Find where the given text appears and provide that cell's center as [x, y] coordinate. 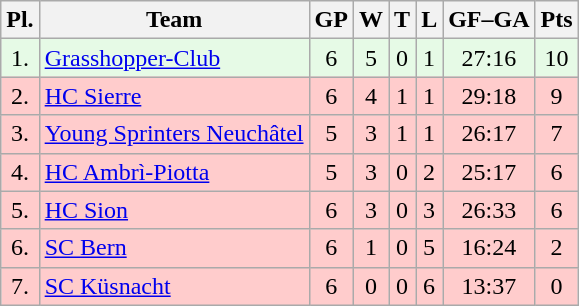
6. [20, 248]
L [430, 20]
GP [331, 20]
GF–GA [489, 20]
1. [20, 58]
HC Sierre [174, 96]
16:24 [489, 248]
10 [556, 58]
HC Ambrì-Piotta [174, 172]
SC Küsnacht [174, 286]
7 [556, 134]
26:33 [489, 210]
27:16 [489, 58]
W [370, 20]
3. [20, 134]
Grasshopper-Club [174, 58]
T [402, 20]
13:37 [489, 286]
7. [20, 286]
26:17 [489, 134]
2. [20, 96]
HC Sion [174, 210]
4. [20, 172]
Young Sprinters Neuchâtel [174, 134]
29:18 [489, 96]
25:17 [489, 172]
Team [174, 20]
5. [20, 210]
Pts [556, 20]
4 [370, 96]
SC Bern [174, 248]
9 [556, 96]
Pl. [20, 20]
